Extract the (X, Y) coordinate from the center of the cell holding the provided text.  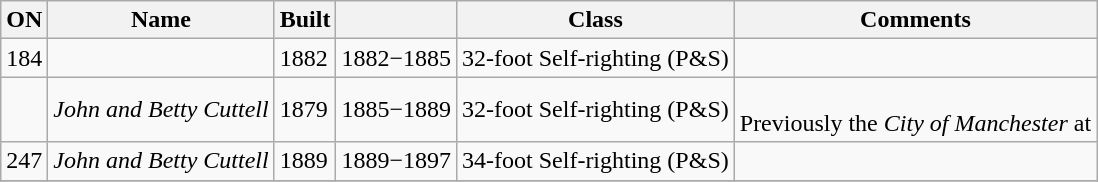
Previously the City of Manchester at (915, 110)
Built (305, 20)
1882−1885 (396, 58)
Name (161, 20)
1889−1897 (396, 161)
34-foot Self-righting (P&S) (596, 161)
Class (596, 20)
1882 (305, 58)
1885−1889 (396, 110)
184 (24, 58)
Comments (915, 20)
ON (24, 20)
247 (24, 161)
1889 (305, 161)
1879 (305, 110)
